Return [x, y] of the center of cell containing provided text 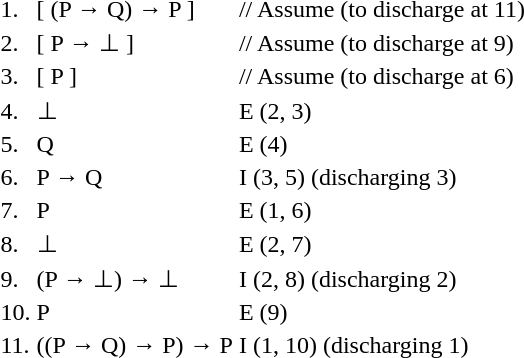
[ P → ⊥ ] [134, 43]
[ P ] [134, 77]
Q [134, 144]
(P → ⊥) → ⊥ [134, 278]
P → Q [134, 177]
